Detect which cell encompasses the target text, then output its (x, y) center coordinate. 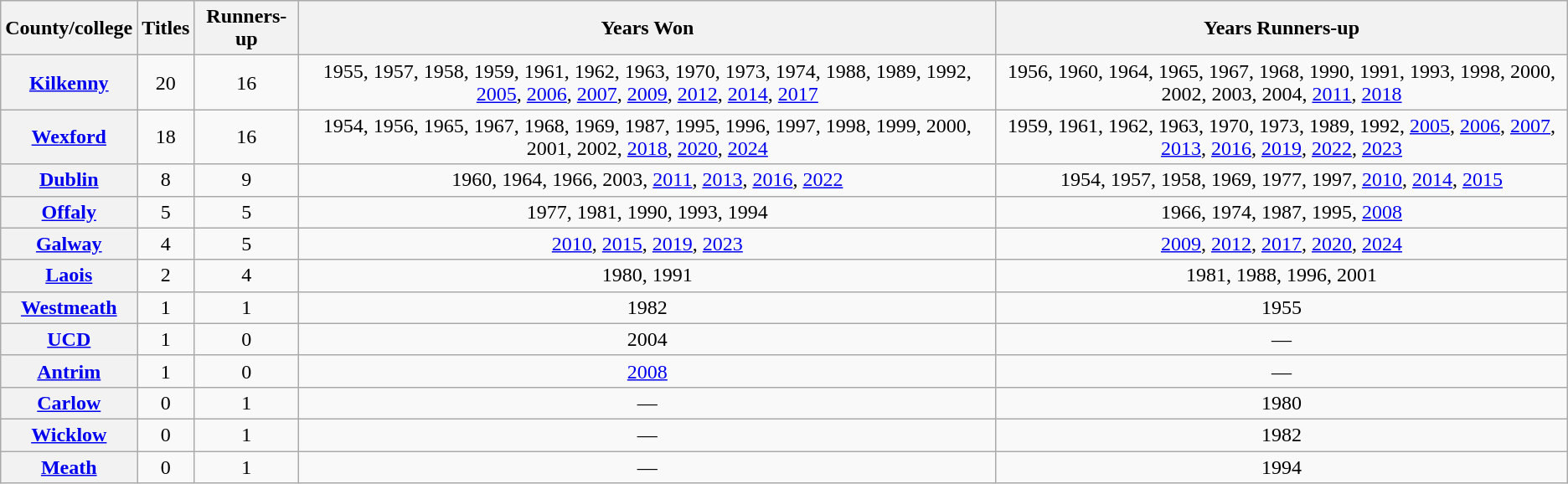
Years Runners-up (1282, 28)
18 (166, 137)
Wicklow (69, 435)
Wexford (69, 137)
UCD (69, 339)
2008 (647, 371)
1981, 1988, 1996, 2001 (1282, 275)
8 (166, 180)
1980 (1282, 403)
1955, 1957, 1958, 1959, 1961, 1962, 1963, 1970, 1973, 1974, 1988, 1989, 1992, 2005, 2006, 2007, 2009, 2012, 2014, 2017 (647, 82)
Meath (69, 466)
2009, 2012, 2017, 2020, 2024 (1282, 244)
1959, 1961, 1962, 1963, 1970, 1973, 1989, 1992, 2005, 2006, 2007, 2013, 2016, 2019, 2022, 2023 (1282, 137)
Antrim (69, 371)
20 (166, 82)
2 (166, 275)
2010, 2015, 2019, 2023 (647, 244)
1956, 1960, 1964, 1965, 1967, 1968, 1990, 1991, 1993, 1998, 2000, 2002, 2003, 2004, 2011, 2018 (1282, 82)
1994 (1282, 466)
Westmeath (69, 307)
Kilkenny (69, 82)
1955 (1282, 307)
1980, 1991 (647, 275)
1954, 1956, 1965, 1967, 1968, 1969, 1987, 1995, 1996, 1997, 1998, 1999, 2000, 2001, 2002, 2018, 2020, 2024 (647, 137)
Carlow (69, 403)
Offaly (69, 212)
Years Won (647, 28)
9 (246, 180)
1966, 1974, 1987, 1995, 2008 (1282, 212)
1960, 1964, 1966, 2003, 2011, 2013, 2016, 2022 (647, 180)
Dublin (69, 180)
1977, 1981, 1990, 1993, 1994 (647, 212)
2004 (647, 339)
Runners-up (246, 28)
Galway (69, 244)
Laois (69, 275)
1954, 1957, 1958, 1969, 1977, 1997, 2010, 2014, 2015 (1282, 180)
County/college (69, 28)
Titles (166, 28)
